Detect which cell encompasses the target text, then output its (x, y) center coordinate. 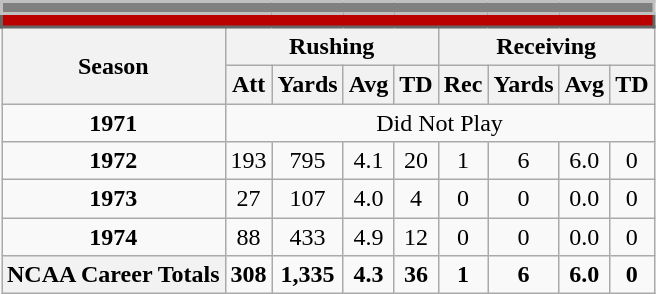
1973 (114, 199)
Rushing (332, 46)
Att (248, 84)
1,335 (308, 275)
12 (416, 237)
Did Not Play (440, 123)
4.9 (368, 237)
36 (416, 275)
88 (248, 237)
433 (308, 237)
193 (248, 161)
1971 (114, 123)
107 (308, 199)
795 (308, 161)
NCAA Career Totals (114, 275)
1972 (114, 161)
4 (416, 199)
Rec (463, 84)
Receiving (546, 46)
4.3 (368, 275)
27 (248, 199)
Season (114, 66)
4.0 (368, 199)
1974 (114, 237)
4.1 (368, 161)
308 (248, 275)
20 (416, 161)
